Locate the cell with the specified text and output its [x, y] center coordinate. 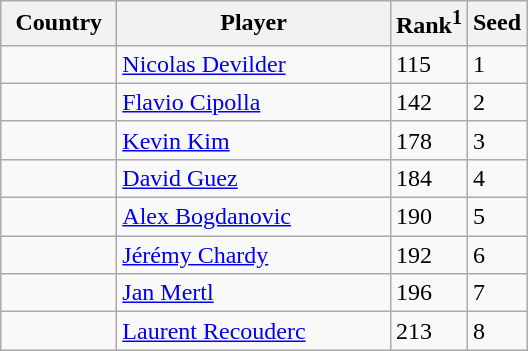
2 [496, 102]
192 [428, 255]
178 [428, 140]
Jan Mertl [254, 293]
6 [496, 255]
115 [428, 64]
Alex Bogdanovic [254, 217]
184 [428, 178]
196 [428, 293]
142 [428, 102]
3 [496, 140]
1 [496, 64]
4 [496, 178]
7 [496, 293]
Laurent Recouderc [254, 331]
213 [428, 331]
Kevin Kim [254, 140]
190 [428, 217]
Jérémy Chardy [254, 255]
Rank1 [428, 24]
Seed [496, 24]
Nicolas Devilder [254, 64]
Flavio Cipolla [254, 102]
5 [496, 217]
Player [254, 24]
Country [59, 24]
David Guez [254, 178]
8 [496, 331]
